Provide the (X, Y) coordinate of the cell's center where the given text is located.  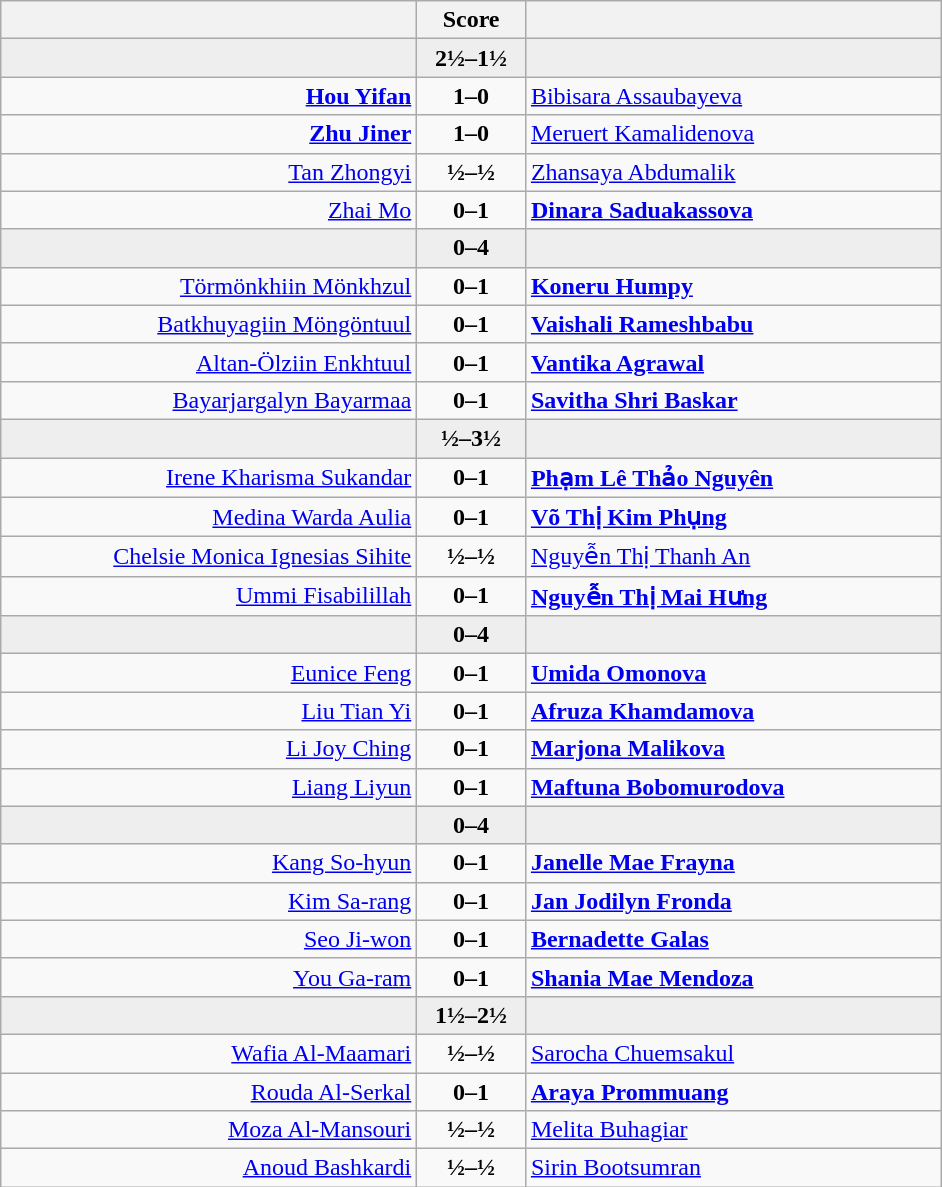
Phạm Lê Thảo Nguyên (733, 478)
½–3½ (472, 438)
Rouda Al-Serkal (209, 1091)
Sirin Bootsumran (733, 1168)
Kim Sa-rang (209, 901)
Anoud Bashkardi (209, 1168)
Chelsie Monica Ignesias Sihite (209, 557)
Kang So-hyun (209, 863)
Dinara Saduakassova (733, 210)
Nguyễn Thị Mai Hưng (733, 596)
Marjona Malikova (733, 749)
Bibisara Assaubayeva (733, 96)
Seo Ji-won (209, 939)
Savitha Shri Baskar (733, 400)
Afruza Khamdamova (733, 711)
1½–2½ (472, 1015)
Shania Mae Mendoza (733, 977)
Vantika Agrawal (733, 362)
Zhu Jiner (209, 134)
Hou Yifan (209, 96)
Umida Omonova (733, 673)
Araya Prommuang (733, 1091)
Janelle Mae Frayna (733, 863)
Medina Warda Aulia (209, 517)
Altan-Ölziin Enkhtuul (209, 362)
Melita Buhagiar (733, 1130)
Score (472, 20)
Liu Tian Yi (209, 711)
Moza Al-Mansouri (209, 1130)
Zhansaya Abdumalik (733, 172)
Tan Zhongyi (209, 172)
Batkhuyagiin Möngöntuul (209, 324)
Maftuna Bobomurodova (733, 787)
Sarocha Chuemsakul (733, 1053)
Võ Thị Kim Phụng (733, 517)
Li Joy Ching (209, 749)
Bernadette Galas (733, 939)
Vaishali Rameshbabu (733, 324)
Zhai Mo (209, 210)
Irene Kharisma Sukandar (209, 478)
Jan Jodilyn Fronda (733, 901)
Törmönkhiin Mönkhzul (209, 286)
Eunice Feng (209, 673)
Bayarjargalyn Bayarmaa (209, 400)
Ummi Fisabilillah (209, 596)
Wafia Al-Maamari (209, 1053)
Koneru Humpy (733, 286)
Nguyễn Thị Thanh An (733, 557)
Liang Liyun (209, 787)
You Ga-ram (209, 977)
2½–1½ (472, 58)
Meruert Kamalidenova (733, 134)
